Output the (x, y) coordinate of the center of the cell containing the given text.  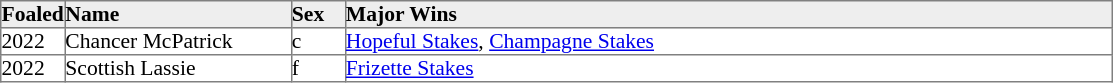
c (318, 42)
Scottish Lassie (178, 68)
Sex (318, 14)
Frizette Stakes (728, 68)
Hopeful Stakes, Champagne Stakes (728, 42)
Chancer McPatrick (178, 42)
f (318, 68)
Major Wins (728, 14)
Name (178, 14)
Foaled (33, 14)
